Determine the (X, Y) coordinate at the center of the cell enclosing the given text.  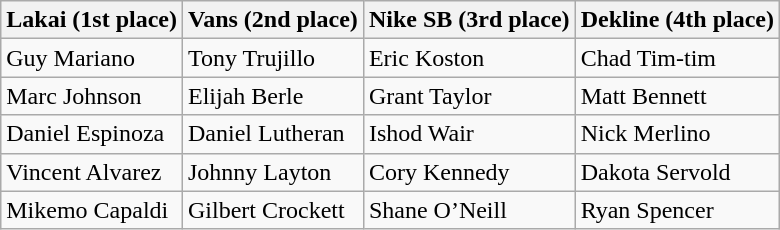
Marc Johnson (92, 96)
Shane O’Neill (469, 210)
Nike SB (3rd place) (469, 20)
Chad Tim-tim (677, 58)
Dekline (4th place) (677, 20)
Ryan Spencer (677, 210)
Grant Taylor (469, 96)
Vans (2nd place) (272, 20)
Cory Kennedy (469, 172)
Guy Mariano (92, 58)
Vincent Alvarez (92, 172)
Tony Trujillo (272, 58)
Matt Bennett (677, 96)
Johnny Layton (272, 172)
Gilbert Crockett (272, 210)
Dakota Servold (677, 172)
Nick Merlino (677, 134)
Ishod Wair (469, 134)
Daniel Espinoza (92, 134)
Eric Koston (469, 58)
Mikemo Capaldi (92, 210)
Elijah Berle (272, 96)
Daniel Lutheran (272, 134)
Lakai (1st place) (92, 20)
